Find where the given text appears and provide that cell's center as [X, Y] coordinate. 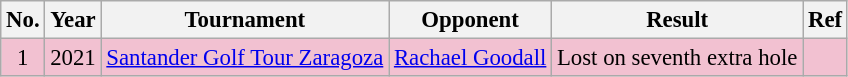
No. [23, 20]
Santander Golf Tour Zaragoza [245, 58]
2021 [73, 58]
Ref [826, 20]
Result [678, 20]
Lost on seventh extra hole [678, 58]
Tournament [245, 20]
Year [73, 20]
1 [23, 58]
Rachael Goodall [470, 58]
Opponent [470, 20]
